For the text-containing cell, return its midpoint in [X, Y] coordinate format. 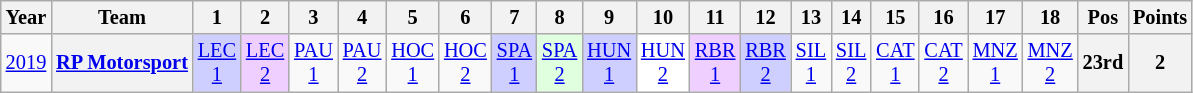
SPA1 [514, 63]
MNZ2 [1050, 63]
Pos [1103, 17]
HOC2 [466, 63]
RBR1 [715, 63]
SIL1 [811, 63]
2019 [26, 63]
RBR2 [765, 63]
9 [609, 17]
SIL2 [851, 63]
5 [412, 17]
15 [895, 17]
17 [996, 17]
RP Motorsport [122, 63]
11 [715, 17]
HOC1 [412, 63]
16 [943, 17]
Points [1160, 17]
Team [122, 17]
4 [362, 17]
PAU2 [362, 63]
14 [851, 17]
LEC1 [217, 63]
CAT1 [895, 63]
1 [217, 17]
3 [314, 17]
HUN1 [609, 63]
12 [765, 17]
Year [26, 17]
7 [514, 17]
HUN2 [663, 63]
PAU1 [314, 63]
18 [1050, 17]
13 [811, 17]
MNZ1 [996, 63]
LEC2 [265, 63]
8 [560, 17]
CAT2 [943, 63]
SPA2 [560, 63]
10 [663, 17]
6 [466, 17]
23rd [1103, 63]
